Capture the cell that displays the provided text and extract its [X, Y] central coordinate. 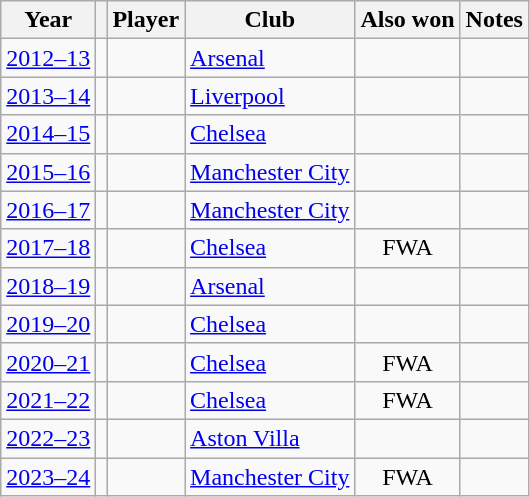
Also won [408, 20]
Aston Villa [270, 438]
2022–23 [48, 438]
2023–24 [48, 477]
Player [146, 20]
2013–14 [48, 96]
2017–18 [48, 248]
Year [48, 20]
2018–19 [48, 286]
Club [270, 20]
2020–21 [48, 362]
2015–16 [48, 172]
Liverpool [270, 96]
2019–20 [48, 324]
Notes [494, 20]
2012–13 [48, 58]
2014–15 [48, 134]
2021–22 [48, 400]
2016–17 [48, 210]
